Provide the (x, y) coordinate of the cell's center where the given text is located.  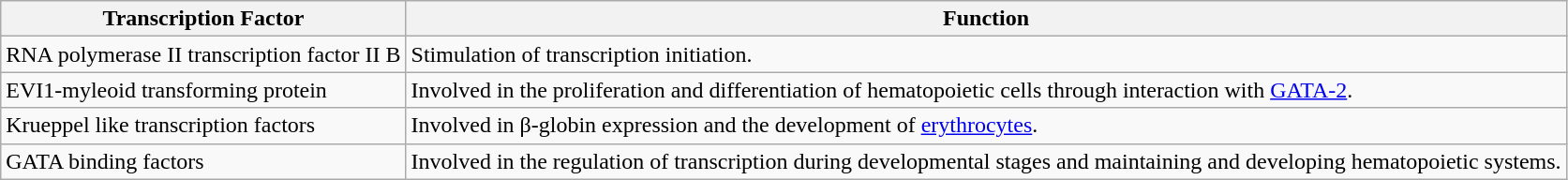
Transcription Factor (203, 19)
Involved in β-globin expression and the development of erythrocytes. (986, 126)
Involved in the proliferation and differentiation of hematopoietic cells through interaction with GATA-2. (986, 90)
Function (986, 19)
Krueppel like transcription factors (203, 126)
RNA polymerase II transcription factor II B (203, 54)
Involved in the regulation of transcription during developmental stages and maintaining and developing hematopoietic systems. (986, 161)
EVI1-myleoid transforming protein (203, 90)
GATA binding factors (203, 161)
Stimulation of transcription initiation. (986, 54)
